From the cell containing the given text, extract its center point as [X, Y] coordinate. 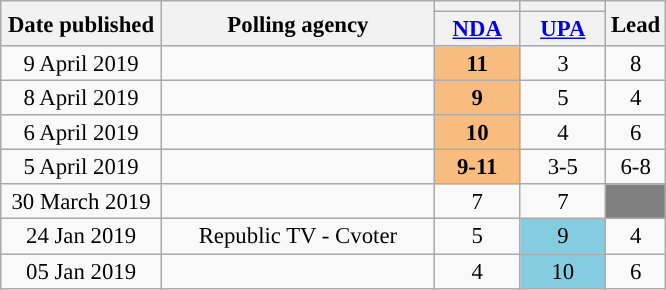
UPA [563, 30]
05 Jan 2019 [82, 272]
Date published [82, 24]
3 [563, 64]
8 [636, 64]
30 March 2019 [82, 202]
Republic TV - Cvoter [298, 236]
NDA [477, 30]
8 April 2019 [82, 98]
6 April 2019 [82, 132]
Lead [636, 24]
9 April 2019 [82, 64]
9-11 [477, 168]
5 April 2019 [82, 168]
Polling agency [298, 24]
6-8 [636, 168]
3-5 [563, 168]
11 [477, 64]
24 Jan 2019 [82, 236]
